Return [x, y] of the center of cell containing provided text 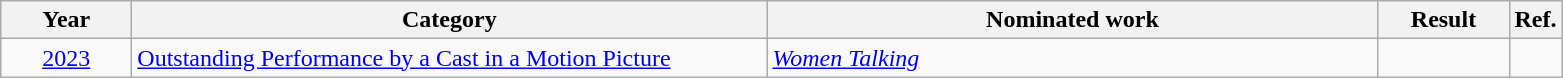
Category [450, 20]
Result [1444, 20]
2023 [66, 58]
Ref. [1536, 20]
Women Talking [1072, 58]
Year [66, 20]
Outstanding Performance by a Cast in a Motion Picture [450, 58]
Nominated work [1072, 20]
